Return [x, y] of the center of cell containing provided text 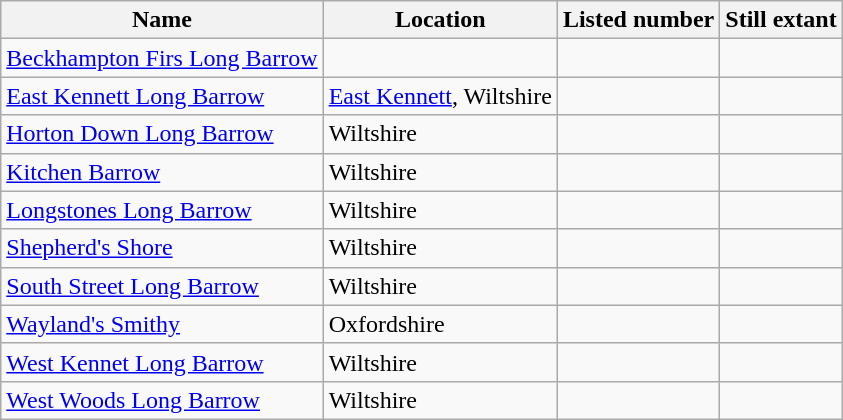
Horton Down Long Barrow [162, 134]
Name [162, 20]
Shepherd's Shore [162, 248]
Location [440, 20]
Kitchen Barrow [162, 172]
Longstones Long Barrow [162, 210]
East Kennett, Wiltshire [440, 96]
Still extant [781, 20]
Oxfordshire [440, 324]
East Kennett Long Barrow [162, 96]
Wayland's Smithy [162, 324]
Listed number [638, 20]
Beckhampton Firs Long Barrow [162, 58]
West Kennet Long Barrow [162, 362]
South Street Long Barrow [162, 286]
West Woods Long Barrow [162, 400]
